Return [x, y] of the center of cell containing provided text 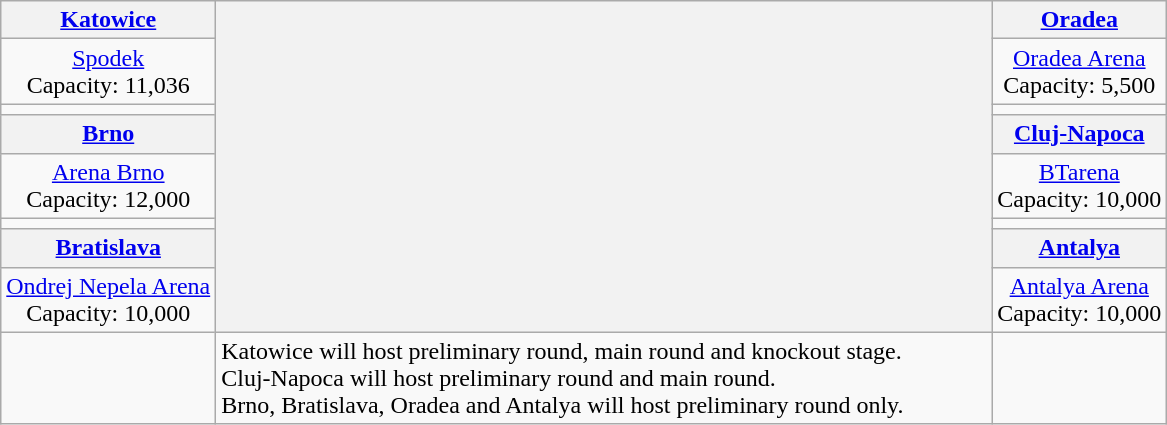
Bratislava [108, 248]
Katowice [108, 20]
Oradea ArenaCapacity: 5,500 [1080, 72]
Antalya ArenaCapacity: 10,000 [1080, 300]
Antalya [1080, 248]
Cluj-Napoca [1080, 134]
Arena BrnoCapacity: 12,000 [108, 186]
Brno [108, 134]
Oradea [1080, 20]
SpodekCapacity: 11,036 [108, 72]
Ondrej Nepela ArenaCapacity: 10,000 [108, 300]
BTarenaCapacity: 10,000 [1080, 186]
